Capture the cell that displays the provided text and extract its [X, Y] central coordinate. 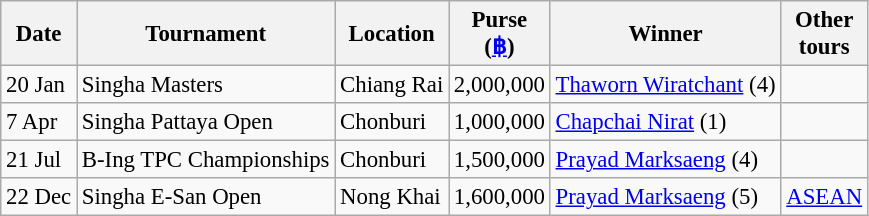
2,000,000 [500, 85]
1,500,000 [500, 160]
Thaworn Wiratchant (4) [666, 85]
B-Ing TPC Championships [205, 160]
Singha E-San Open [205, 197]
Date [39, 34]
ASEAN [824, 197]
Location [392, 34]
Prayad Marksaeng (4) [666, 160]
Nong Khai [392, 197]
Purse(฿) [500, 34]
20 Jan [39, 85]
Singha Pattaya Open [205, 122]
Singha Masters [205, 85]
Othertours [824, 34]
22 Dec [39, 197]
Chiang Rai [392, 85]
1,000,000 [500, 122]
21 Jul [39, 160]
Tournament [205, 34]
7 Apr [39, 122]
1,600,000 [500, 197]
Winner [666, 34]
Prayad Marksaeng (5) [666, 197]
Chapchai Nirat (1) [666, 122]
